Search for the cell housing the specified text and yield its (x, y) center coordinate. 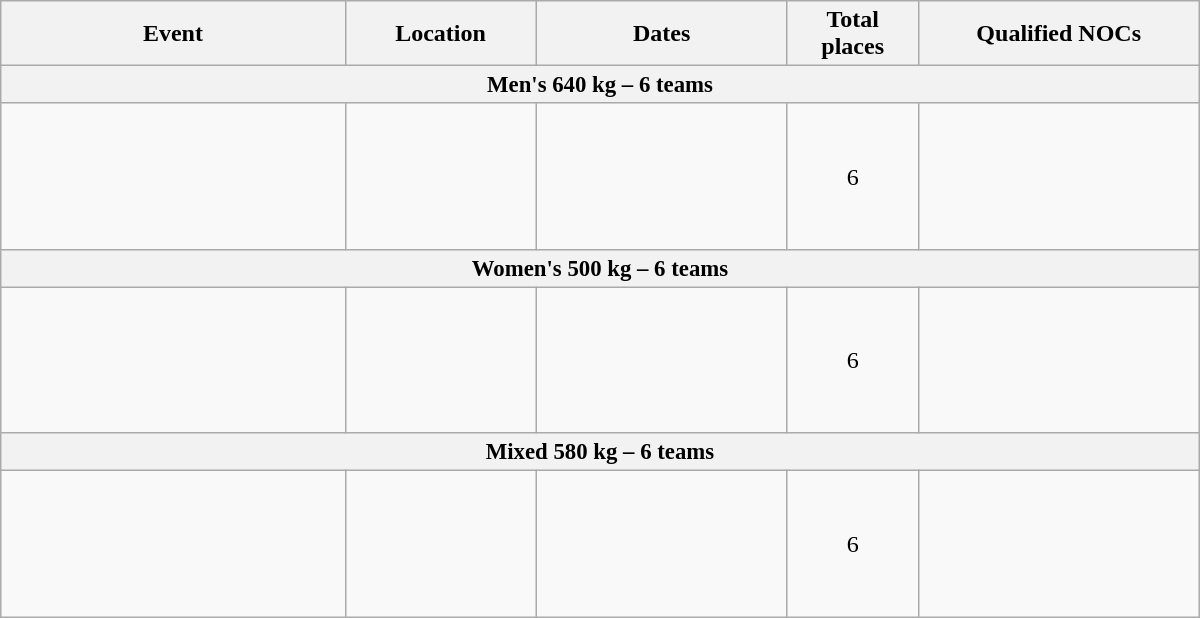
Men's 640 kg – 6 teams (600, 85)
Mixed 580 kg – 6 teams (600, 452)
Dates (662, 34)
Location (440, 34)
Total places (852, 34)
Women's 500 kg – 6 teams (600, 268)
Qualified NOCs (1058, 34)
Event (173, 34)
